Locate the cell with the specified text and output its [X, Y] center coordinate. 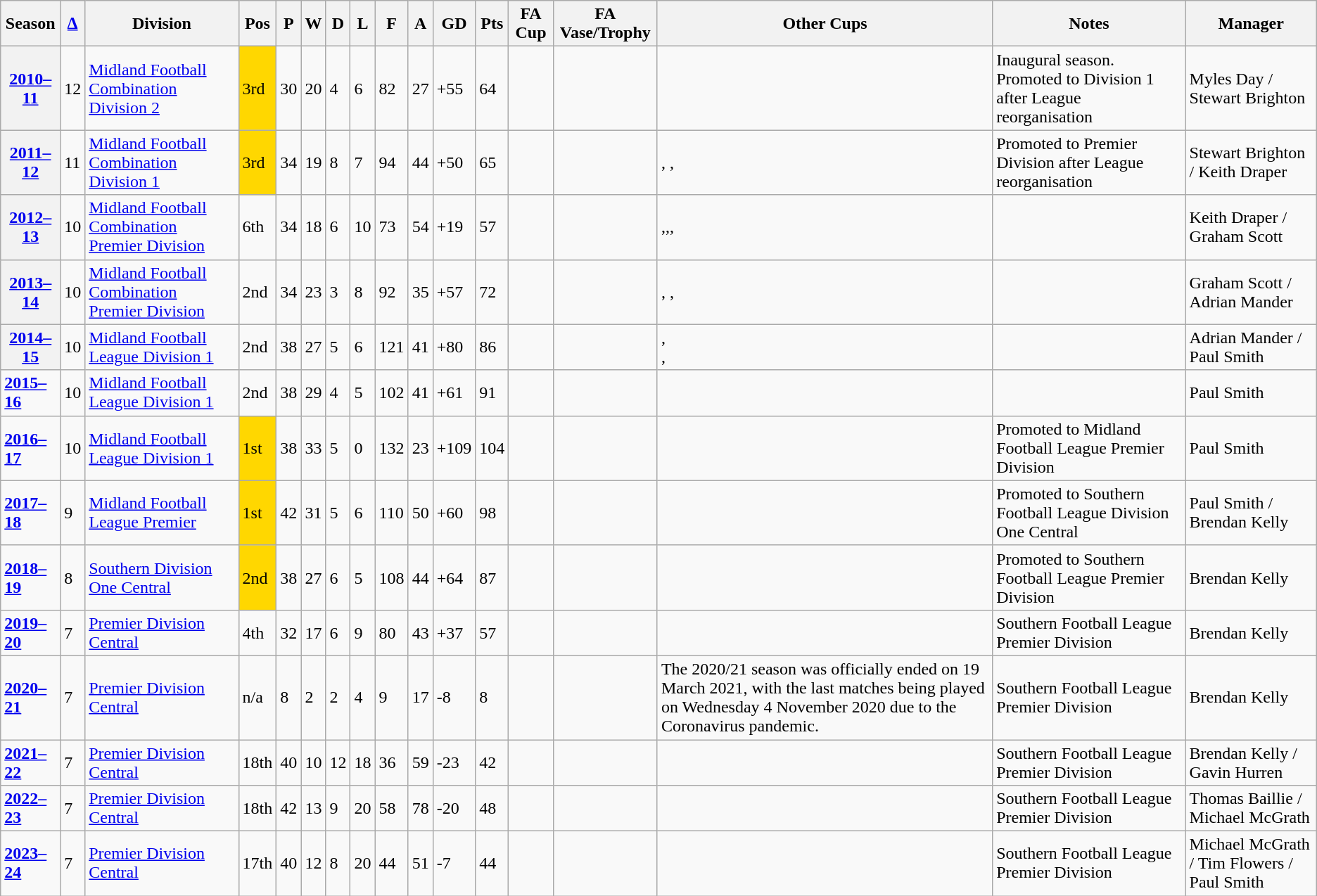
Graham Scott / Adrian Mander [1251, 292]
-23 [454, 762]
2022–23 [31, 809]
64 [492, 89]
Promoted to Southern Football League Premier Division [1089, 577]
+19 [454, 227]
Brendan Kelly / Gavin Hurren [1251, 762]
,,, [825, 227]
2014–15 [31, 347]
2016–17 [31, 448]
54 [421, 227]
Stewart Brighton / Keith Draper [1251, 162]
121 [391, 347]
Midland Football League Premier [162, 513]
Notes [1089, 24]
Inaugural season. Promoted to Division 1 after League reorganisation [1089, 89]
104 [492, 448]
Manager [1251, 24]
2017–18 [31, 513]
FA Vase/Trophy [605, 24]
+80 [454, 347]
48 [492, 809]
35 [421, 292]
108 [391, 577]
2020–21 [31, 698]
92 [391, 292]
87 [492, 577]
Thomas Baillie / Michael McGrath [1251, 809]
36 [391, 762]
Promoted to Premier Division after League reorganisation [1089, 162]
+61 [454, 392]
72 [492, 292]
Myles Day / Stewart Brighton [1251, 89]
+55 [454, 89]
98 [492, 513]
2013–14 [31, 292]
+109 [454, 448]
Paul Smith / Brendan Kelly [1251, 513]
65 [492, 162]
Season [31, 24]
31 [314, 513]
102 [391, 392]
78 [421, 809]
4th [257, 633]
Keith Draper / Graham Scott [1251, 227]
2018–19 [31, 577]
Other Cups [825, 24]
n/a [257, 698]
W [314, 24]
0 [363, 448]
32 [288, 633]
2015–16 [31, 392]
+37 [454, 633]
D [338, 24]
59 [421, 762]
Midland Football Combination Division 1 [162, 162]
82 [391, 89]
2023–24 [31, 864]
2010–11 [31, 89]
80 [391, 633]
13 [314, 809]
50 [421, 513]
Southern Division One Central [162, 577]
Promoted to Midland Football League Premier Division [1089, 448]
91 [492, 392]
F [391, 24]
3 [338, 292]
A [421, 24]
L [363, 24]
+60 [454, 513]
,, [825, 347]
110 [391, 513]
29 [314, 392]
19 [314, 162]
94 [391, 162]
2019–20 [31, 633]
Division [162, 24]
-7 [454, 864]
73 [391, 227]
-20 [454, 809]
Midland Football Combination Division 2 [162, 89]
-8 [454, 698]
11 [73, 162]
Pts [492, 24]
6th [257, 227]
17th [257, 864]
43 [421, 633]
P [288, 24]
2011–12 [31, 162]
132 [391, 448]
58 [391, 809]
2012–13 [31, 227]
86 [492, 347]
+64 [454, 577]
Pos [257, 24]
∆ [73, 24]
30 [288, 89]
51 [421, 864]
Promoted to Southern Football League Division One Central [1089, 513]
FA Cup [530, 24]
+50 [454, 162]
+57 [454, 292]
GD [454, 24]
Adrian Mander / Paul Smith [1251, 347]
Michael McGrath / Tim Flowers / Paul Smith [1251, 864]
2021–22 [31, 762]
33 [314, 448]
